Determine the [x, y] coordinate at the center of the cell enclosing the given text.  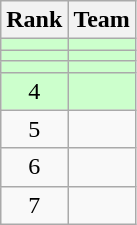
4 [34, 91]
7 [34, 205]
Rank [34, 20]
Team [102, 20]
5 [34, 129]
6 [34, 167]
